From the cell containing the given text, extract its center point as (X, Y) coordinate. 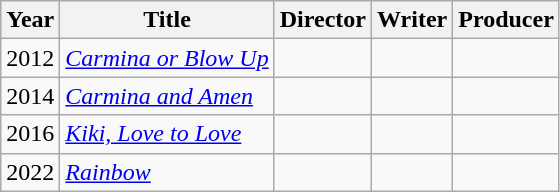
2012 (30, 58)
Producer (506, 20)
Carmina and Amen (167, 96)
Director (322, 20)
Kiki, Love to Love (167, 134)
Rainbow (167, 172)
2022 (30, 172)
Year (30, 20)
2016 (30, 134)
Carmina or Blow Up (167, 58)
Title (167, 20)
2014 (30, 96)
Writer (412, 20)
